Return the [X, Y] coordinate for the center point of the cell that contains the specified text.  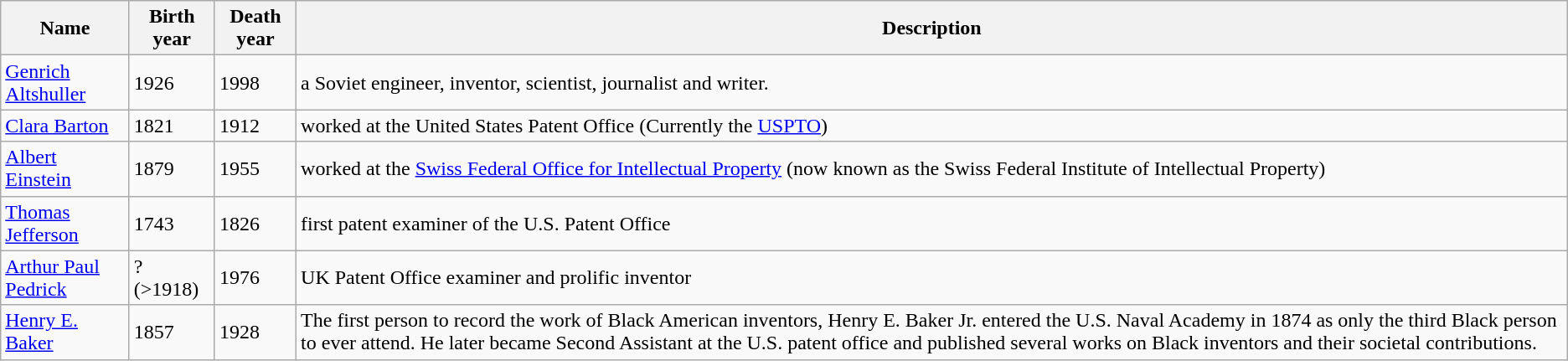
a Soviet engineer, inventor, scientist, journalist and writer. [932, 82]
worked at the United States Patent Office (Currently the USPTO) [932, 126]
UK Patent Office examiner and prolific inventor [932, 278]
1998 [255, 82]
Clara Barton [65, 126]
Albert Einstein [65, 169]
1955 [255, 169]
Thomas Jefferson [65, 223]
1857 [172, 332]
Death year [255, 28]
Henry E. Baker [65, 332]
1976 [255, 278]
? (>1918) [172, 278]
1821 [172, 126]
Description [932, 28]
Genrich Altshuller [65, 82]
Arthur Paul Pedrick [65, 278]
1826 [255, 223]
1928 [255, 332]
Name [65, 28]
worked at the Swiss Federal Office for Intellectual Property (now known as the Swiss Federal Institute of Intellectual Property) [932, 169]
1743 [172, 223]
first patent examiner of the U.S. Patent Office [932, 223]
1879 [172, 169]
1926 [172, 82]
Birth year [172, 28]
1912 [255, 126]
